Search for the cell housing the specified text and yield its (X, Y) center coordinate. 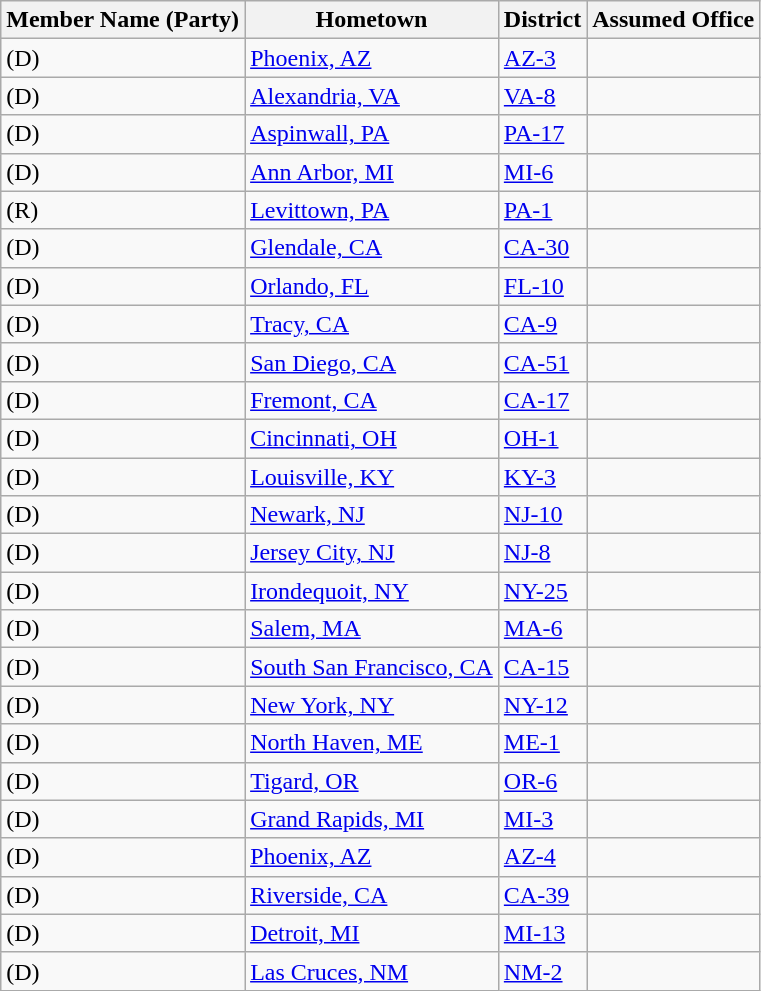
Levittown, PA (372, 210)
(R) (123, 210)
Jersey City, NJ (372, 553)
Tracy, CA (372, 324)
CA-15 (542, 667)
Aspinwall, PA (372, 134)
Ann Arbor, MI (372, 172)
Orlando, FL (372, 286)
North Haven, ME (372, 743)
Riverside, CA (372, 895)
NY-25 (542, 591)
CA-17 (542, 400)
AZ-4 (542, 857)
San Diego, CA (372, 362)
Alexandria, VA (372, 96)
CA-39 (542, 895)
PA-17 (542, 134)
CA-30 (542, 248)
Hometown (372, 20)
Cincinnati, OH (372, 438)
Detroit, MI (372, 933)
Irondequoit, NY (372, 591)
MI-13 (542, 933)
Assumed Office (674, 20)
Member Name (Party) (123, 20)
MI-3 (542, 819)
Louisville, KY (372, 477)
OR-6 (542, 781)
District (542, 20)
Glendale, CA (372, 248)
KY-3 (542, 477)
AZ-3 (542, 58)
South San Francisco, CA (372, 667)
Las Cruces, NM (372, 971)
MA-6 (542, 629)
Newark, NJ (372, 515)
MI-6 (542, 172)
VA-8 (542, 96)
PA-1 (542, 210)
Fremont, CA (372, 400)
NJ-8 (542, 553)
New York, NY (372, 705)
NJ-10 (542, 515)
NY-12 (542, 705)
NM-2 (542, 971)
Salem, MA (372, 629)
ME-1 (542, 743)
CA-9 (542, 324)
CA-51 (542, 362)
OH-1 (542, 438)
FL-10 (542, 286)
Tigard, OR (372, 781)
Grand Rapids, MI (372, 819)
